Locate the cell with the specified text and output its [x, y] center coordinate. 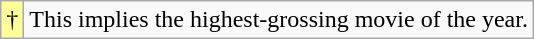
This implies the highest-grossing movie of the year. [279, 20]
† [12, 20]
